Pinpoint the cell where the given text exists, returning its [x, y] midpoint coordinate. 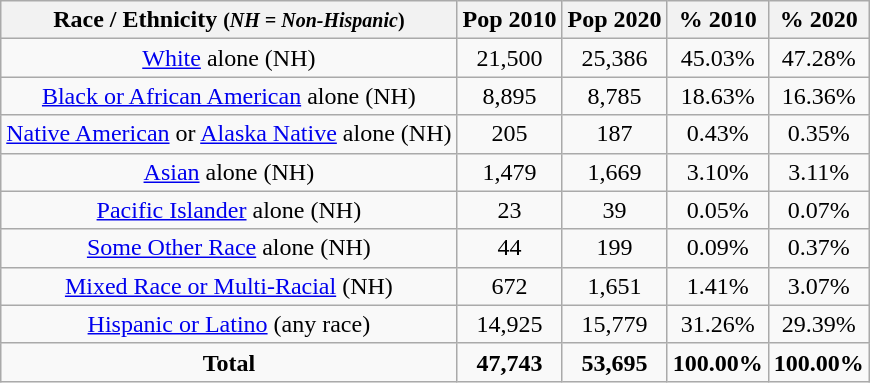
1,479 [510, 172]
45.03% [718, 58]
White alone (NH) [229, 58]
0.05% [718, 210]
21,500 [510, 58]
Mixed Race or Multi-Racial (NH) [229, 286]
25,386 [614, 58]
1.41% [718, 286]
53,695 [614, 362]
199 [614, 248]
% 2010 [718, 20]
18.63% [718, 96]
% 2020 [818, 20]
47.28% [818, 58]
0.35% [818, 134]
Total [229, 362]
Asian alone (NH) [229, 172]
Native American or Alaska Native alone (NH) [229, 134]
16.36% [818, 96]
1,651 [614, 286]
Pop 2020 [614, 20]
29.39% [818, 324]
8,785 [614, 96]
47,743 [510, 362]
0.09% [718, 248]
3.11% [818, 172]
1,669 [614, 172]
3.07% [818, 286]
14,925 [510, 324]
8,895 [510, 96]
3.10% [718, 172]
31.26% [718, 324]
Hispanic or Latino (any race) [229, 324]
15,779 [614, 324]
23 [510, 210]
Some Other Race alone (NH) [229, 248]
Black or African American alone (NH) [229, 96]
0.37% [818, 248]
205 [510, 134]
Pacific Islander alone (NH) [229, 210]
Race / Ethnicity (NH = Non-Hispanic) [229, 20]
672 [510, 286]
0.07% [818, 210]
44 [510, 248]
Pop 2010 [510, 20]
187 [614, 134]
39 [614, 210]
0.43% [718, 134]
